Detect which cell encompasses the target text, then output its (X, Y) center coordinate. 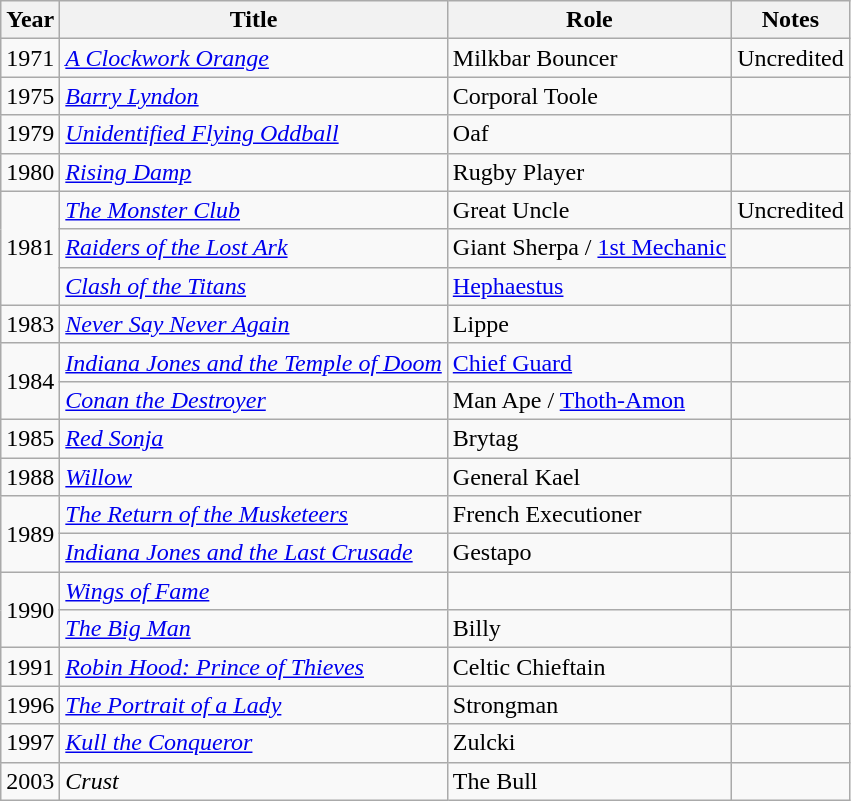
Rising Damp (254, 172)
A Clockwork Orange (254, 58)
1996 (30, 705)
Willow (254, 477)
Title (254, 20)
Crust (254, 781)
Conan the Destroyer (254, 400)
Brytag (589, 438)
Year (30, 20)
Wings of Fame (254, 591)
Rugby Player (589, 172)
1991 (30, 667)
The Portrait of a Lady (254, 705)
The Bull (589, 781)
Unidentified Flying Oddball (254, 134)
Milkbar Bouncer (589, 58)
Notes (791, 20)
1979 (30, 134)
1971 (30, 58)
Great Uncle (589, 210)
General Kael (589, 477)
Robin Hood: Prince of Thieves (254, 667)
The Big Man (254, 629)
Clash of the Titans (254, 286)
Corporal Toole (589, 96)
Zulcki (589, 743)
Oaf (589, 134)
Chief Guard (589, 362)
Celtic Chieftain (589, 667)
1985 (30, 438)
1983 (30, 324)
Red Sonja (254, 438)
1980 (30, 172)
Hephaestus (589, 286)
Kull the Conqueror (254, 743)
Lippe (589, 324)
Man Ape / Thoth-Amon (589, 400)
1975 (30, 96)
Barry Lyndon (254, 96)
Billy (589, 629)
1997 (30, 743)
Indiana Jones and the Last Crusade (254, 553)
Role (589, 20)
French Executioner (589, 515)
Giant Sherpa / 1st Mechanic (589, 248)
Gestapo (589, 553)
2003 (30, 781)
Strongman (589, 705)
Never Say Never Again (254, 324)
1990 (30, 610)
1988 (30, 477)
Indiana Jones and the Temple of Doom (254, 362)
The Return of the Musketeers (254, 515)
The Monster Club (254, 210)
Raiders of the Lost Ark (254, 248)
1984 (30, 381)
1981 (30, 248)
1989 (30, 534)
